Scan for the cell matching the given text and deliver its [x, y] coordinate at center. 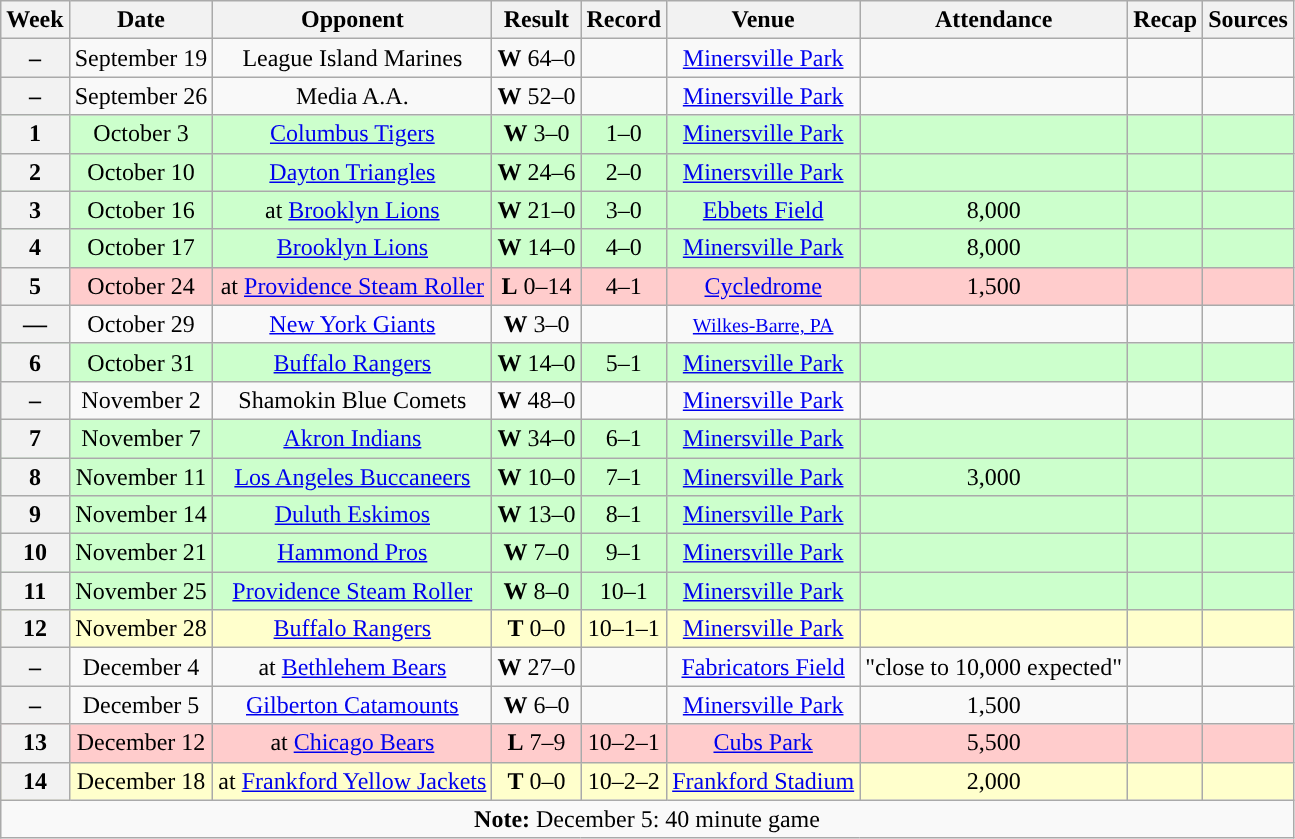
1 [35, 134]
Sources [1248, 20]
10 [35, 553]
Columbus Tigers [352, 134]
Akron Indians [352, 438]
September 19 [141, 58]
October 29 [141, 324]
Wilkes-Barre, PA [764, 324]
W 52–0 [536, 96]
Opponent [352, 20]
Duluth Eskimos [352, 515]
Cycledrome [764, 286]
New York Giants [352, 324]
October 3 [141, 134]
1–0 [624, 134]
12 [35, 629]
Note: December 5: 40 minute game [648, 819]
Shamokin Blue Comets [352, 400]
14 [35, 781]
3,000 [994, 477]
4–0 [624, 248]
November 21 [141, 553]
W 64–0 [536, 58]
Week [35, 20]
2 [35, 172]
W 8–0 [536, 591]
Los Angeles Buccaneers [352, 477]
September 26 [141, 96]
3–0 [624, 210]
9 [35, 515]
Recap [1166, 20]
W 7–0 [536, 553]
November 11 [141, 477]
October 17 [141, 248]
Frankford Stadium [764, 781]
November 28 [141, 629]
Dayton Triangles [352, 172]
13 [35, 743]
W 21–0 [536, 210]
at Brooklyn Lions [352, 210]
Hammond Pros [352, 553]
11 [35, 591]
November 25 [141, 591]
6 [35, 362]
Brooklyn Lions [352, 248]
Record [624, 20]
W 27–0 [536, 667]
November 14 [141, 515]
W 10–0 [536, 477]
Date [141, 20]
10–1 [624, 591]
W 24–6 [536, 172]
League Island Marines [352, 58]
Gilberton Catamounts [352, 705]
— [35, 324]
at Chicago Bears [352, 743]
October 31 [141, 362]
10–1–1 [624, 629]
6–1 [624, 438]
5 [35, 286]
7 [35, 438]
at Frankford Yellow Jackets [352, 781]
November 2 [141, 400]
Fabricators Field [764, 667]
December 5 [141, 705]
Cubs Park [764, 743]
October 24 [141, 286]
Media A.A. [352, 96]
October 10 [141, 172]
10–2–1 [624, 743]
9–1 [624, 553]
5,500 [994, 743]
Providence Steam Roller [352, 591]
December 4 [141, 667]
L 7–9 [536, 743]
2–0 [624, 172]
October 16 [141, 210]
W 13–0 [536, 515]
at Providence Steam Roller [352, 286]
December 12 [141, 743]
"close to 10,000 expected" [994, 667]
5–1 [624, 362]
November 7 [141, 438]
W 48–0 [536, 400]
Result [536, 20]
L 0–14 [536, 286]
Venue [764, 20]
8–1 [624, 515]
Ebbets Field [764, 210]
4–1 [624, 286]
W 6–0 [536, 705]
7–1 [624, 477]
8 [35, 477]
W 34–0 [536, 438]
3 [35, 210]
2,000 [994, 781]
10–2–2 [624, 781]
December 18 [141, 781]
4 [35, 248]
Attendance [994, 20]
at Bethlehem Bears [352, 667]
